Find where the given text appears and provide that cell's center as (x, y) coordinate. 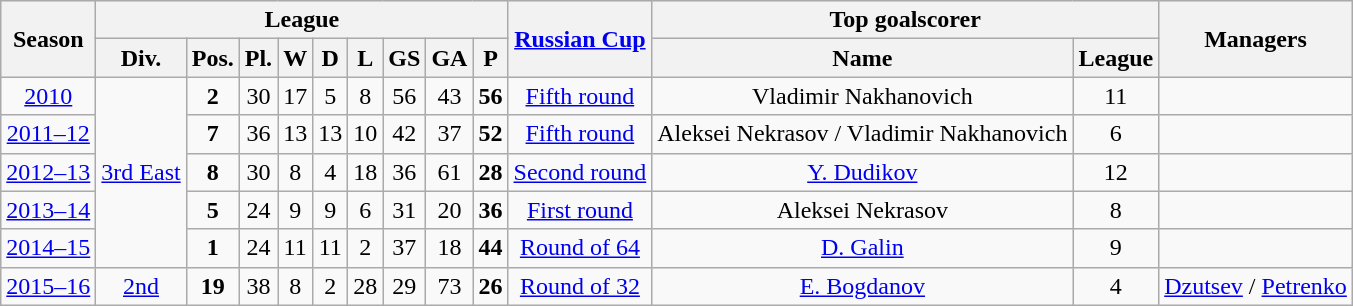
P (490, 58)
43 (450, 96)
2010 (48, 96)
Aleksei Nekrasov (862, 210)
38 (258, 286)
GS (404, 58)
20 (450, 210)
Aleksei Nekrasov / Vladimir Nakhanovich (862, 134)
42 (404, 134)
Y. Dudikov (862, 172)
D. Galin (862, 248)
10 (366, 134)
L (366, 58)
Russian Cup (580, 39)
D (330, 58)
61 (450, 172)
73 (450, 286)
2nd (141, 286)
2015–16 (48, 286)
Season (48, 39)
17 (296, 96)
Pos. (212, 58)
Div. (141, 58)
26 (490, 286)
GA (450, 58)
Managers (1256, 39)
2011–12 (48, 134)
2013–14 (48, 210)
Second round (580, 172)
Name (862, 58)
First round (580, 210)
Dzutsev / Petrenko (1256, 286)
E. Bogdanov (862, 286)
1 (212, 248)
7 (212, 134)
3rd East (141, 172)
Round of 64 (580, 248)
31 (404, 210)
44 (490, 248)
Vladimir Nakhanovich (862, 96)
2012–13 (48, 172)
W (296, 58)
12 (1116, 172)
Round of 32 (580, 286)
19 (212, 286)
52 (490, 134)
29 (404, 286)
Pl. (258, 58)
Top goalscorer (906, 20)
2014–15 (48, 248)
